Detect which cell encompasses the target text, then output its [X, Y] center coordinate. 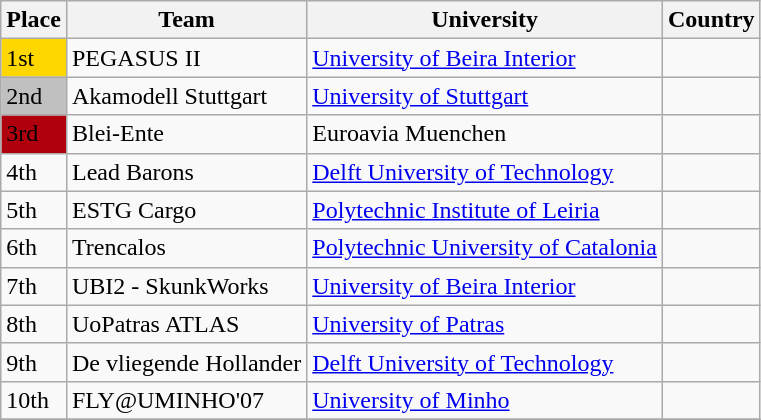
University of Minho [485, 400]
Polytechnic Institute of Leiria [485, 210]
UBI2 - SkunkWorks [186, 286]
Trencalos [186, 248]
1st [34, 58]
4th [34, 172]
Polytechnic University of Catalonia [485, 248]
University of Stuttgart [485, 96]
Team [186, 20]
UoPatras ATLAS [186, 324]
7th [34, 286]
8th [34, 324]
Lead Barons [186, 172]
Country [711, 20]
9th [34, 362]
Place [34, 20]
Euroavia Muenchen [485, 134]
3rd [34, 134]
2nd [34, 96]
Akamodell Stuttgart [186, 96]
10th [34, 400]
PEGASUS II [186, 58]
FLY@UMINHO'07 [186, 400]
University [485, 20]
ESTG Cargo [186, 210]
6th [34, 248]
Blei-Ente [186, 134]
University of Patras [485, 324]
5th [34, 210]
De vliegende Hollander [186, 362]
